Scan for the cell matching the given text and deliver its [x, y] coordinate at center. 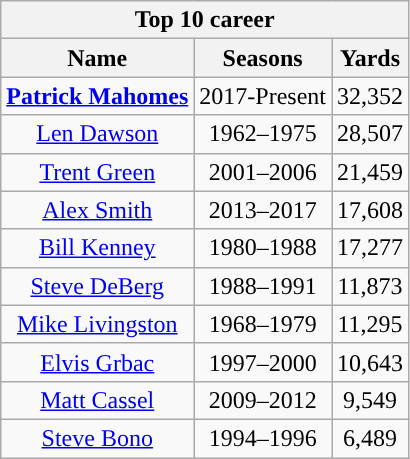
Steve DeBerg [98, 286]
Name [98, 58]
2009–2012 [263, 400]
Len Dawson [98, 134]
11,295 [370, 324]
Matt Cassel [98, 400]
9,549 [370, 400]
1980–1988 [263, 248]
10,643 [370, 362]
17,608 [370, 210]
Bill Kenney [98, 248]
17,277 [370, 248]
Steve Bono [98, 438]
21,459 [370, 172]
1988–1991 [263, 286]
28,507 [370, 134]
Yards [370, 58]
Mike Livingston [98, 324]
1994–1996 [263, 438]
Top 10 career [205, 20]
2013–2017 [263, 210]
Seasons [263, 58]
Trent Green [98, 172]
2017-Present [263, 96]
6,489 [370, 438]
Elvis Grbac [98, 362]
Alex Smith [98, 210]
Patrick Mahomes [98, 96]
11,873 [370, 286]
1968–1979 [263, 324]
32,352 [370, 96]
2001–2006 [263, 172]
1962–1975 [263, 134]
1997–2000 [263, 362]
